Return the (x, y) coordinate for the center point of the cell that contains the specified text.  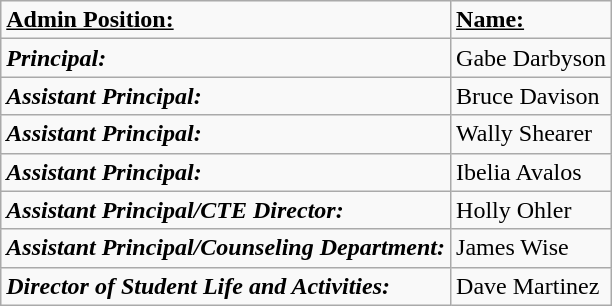
Name: (532, 20)
Bruce Davison (532, 96)
Director of Student Life and Activities: (226, 286)
Gabe Darbyson (532, 58)
Ibelia Avalos (532, 172)
Admin Position: (226, 20)
Wally Shearer (532, 134)
James Wise (532, 248)
Assistant Principal/CTE Director: (226, 210)
Dave Martinez (532, 286)
Assistant Principal/Counseling Department: (226, 248)
Principal: (226, 58)
Holly Ohler (532, 210)
